Scan for the cell matching the given text and deliver its [x, y] coordinate at center. 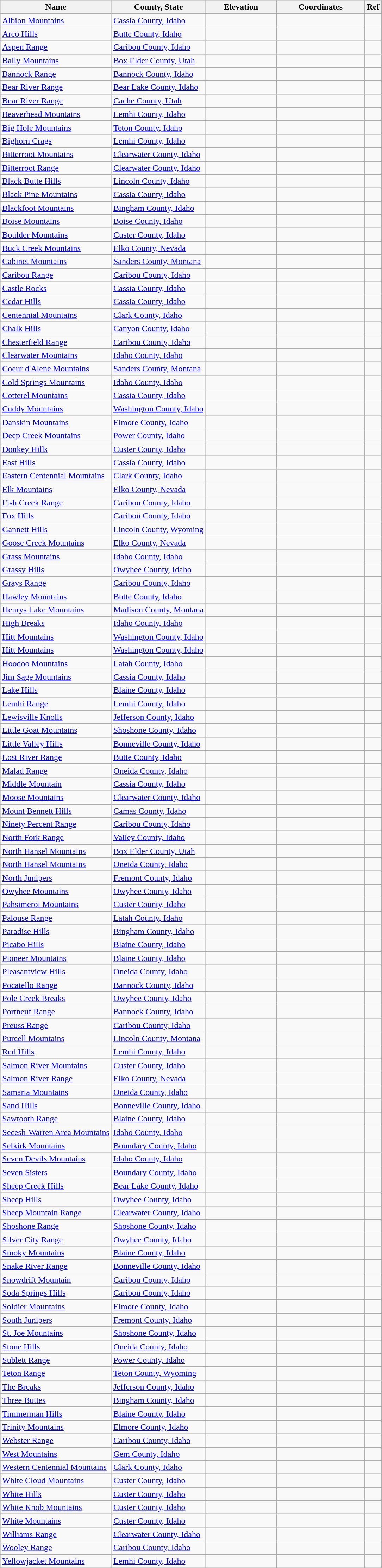
Pleasantview Hills [56, 971]
Cedar Hills [56, 302]
Yellowjacket Mountains [56, 1561]
Boise County, Idaho [158, 221]
Sheep Creek Hills [56, 1186]
Smoky Mountains [56, 1253]
Grays Range [56, 583]
Camas County, Idaho [158, 811]
White Cloud Mountains [56, 1481]
Cuddy Mountains [56, 409]
Danskin Mountains [56, 422]
Sublett Range [56, 1360]
Salmon River Range [56, 1079]
Boulder Mountains [56, 235]
Little Valley Hills [56, 744]
Valley County, Idaho [158, 838]
Sheep Hills [56, 1199]
Elk Mountains [56, 489]
Sawtooth Range [56, 1119]
North Junipers [56, 878]
Silver City Range [56, 1239]
Lewisville Knolls [56, 717]
Soldier Mountains [56, 1306]
Boise Mountains [56, 221]
Caribou Range [56, 275]
Trinity Mountains [56, 1427]
Grassy Hills [56, 569]
South Junipers [56, 1320]
Canyon County, Idaho [158, 328]
Fox Hills [56, 516]
Name [56, 7]
Arco Hills [56, 34]
Pioneer Mountains [56, 958]
Teton County, Wyoming [158, 1373]
Hawley Mountains [56, 597]
East Hills [56, 462]
Seven Sisters [56, 1172]
Snake River Range [56, 1266]
Secesh-Warren Area Mountains [56, 1132]
Elevation [241, 7]
Buck Creek Mountains [56, 248]
Gem County, Idaho [158, 1454]
Pocatello Range [56, 985]
Salmon River Mountains [56, 1065]
Chalk Hills [56, 328]
Lincoln County, Idaho [158, 181]
Cache County, Utah [158, 101]
White Hills [56, 1494]
Soda Springs Hills [56, 1293]
Henrys Lake Mountains [56, 610]
Palouse Range [56, 918]
Donkey Hills [56, 449]
Big Hole Mountains [56, 127]
Lemhi Range [56, 704]
Madison County, Montana [158, 610]
Purcell Mountains [56, 1039]
Wooley Range [56, 1548]
County, State [158, 7]
Ninety Percent Range [56, 824]
Coeur d'Alene Mountains [56, 369]
Albion Mountains [56, 20]
Shoshone Range [56, 1226]
White Knob Mountains [56, 1507]
Coordinates [320, 7]
Fish Creek Range [56, 503]
Pahsimeroi Mountains [56, 905]
Eastern Centennial Mountains [56, 476]
Chesterfield Range [56, 342]
Three Buttes [56, 1400]
Deep Creek Mountains [56, 436]
Bannock Range [56, 74]
Picabo Hills [56, 945]
Samaria Mountains [56, 1092]
St. Joe Mountains [56, 1333]
Gannett Hills [56, 529]
Teton County, Idaho [158, 127]
Beaverhead Mountains [56, 114]
Bighorn Crags [56, 141]
Lost River Range [56, 757]
Moose Mountains [56, 797]
Mount Bennett Hills [56, 811]
Bitterroot Range [56, 168]
Webster Range [56, 1440]
North Fork Range [56, 838]
Pole Creek Breaks [56, 998]
Lincoln County, Montana [158, 1039]
Sand Hills [56, 1106]
Selkirk Mountains [56, 1146]
Paradise Hills [56, 931]
Timmerman Hills [56, 1413]
Lincoln County, Wyoming [158, 529]
Cabinet Mountains [56, 262]
Snowdrift Mountain [56, 1280]
Centennial Mountains [56, 315]
Stone Hills [56, 1347]
Aspen Range [56, 47]
The Breaks [56, 1387]
Teton Range [56, 1373]
Jim Sage Mountains [56, 677]
Little Goat Mountains [56, 730]
Ref [373, 7]
Williams Range [56, 1534]
West Mountains [56, 1454]
Grass Mountains [56, 556]
Preuss Range [56, 1025]
Portneuf Range [56, 1012]
Seven Devils Mountains [56, 1159]
Cotterel Mountains [56, 396]
Goose Creek Mountains [56, 543]
Malad Range [56, 770]
Hoodoo Mountains [56, 663]
High Breaks [56, 623]
Sheep Mountain Range [56, 1213]
Middle Mountain [56, 784]
Black Butte Hills [56, 181]
Blackfoot Mountains [56, 208]
Owyhee Mountains [56, 891]
Clearwater Mountains [56, 355]
Bitterroot Mountains [56, 154]
Bally Mountains [56, 61]
Lake Hills [56, 690]
Castle Rocks [56, 288]
Western Centennial Mountains [56, 1467]
Cold Springs Mountains [56, 382]
White Mountains [56, 1521]
Black Pine Mountains [56, 195]
Red Hills [56, 1052]
